Pinpoint the cell where the given text exists, returning its [x, y] midpoint coordinate. 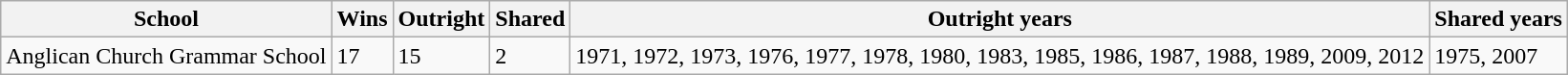
Shared [530, 19]
1975, 2007 [1498, 56]
Wins [362, 19]
Outright years [999, 19]
2 [530, 56]
Shared years [1498, 19]
Anglican Church Grammar School [166, 56]
17 [362, 56]
15 [441, 56]
1971, 1972, 1973, 1976, 1977, 1978, 1980, 1983, 1985, 1986, 1987, 1988, 1989, 2009, 2012 [999, 56]
School [166, 19]
Outright [441, 19]
